Determine the [x, y] coordinate at the center of the cell enclosing the given text.  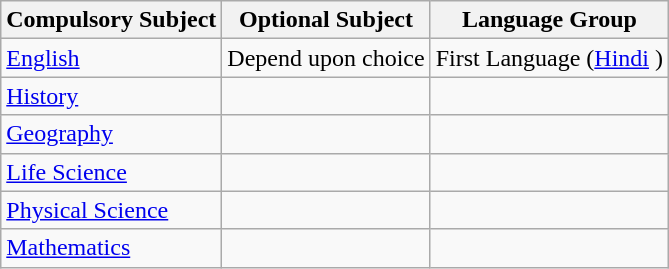
Optional Subject [326, 20]
First Language (Hindi ) [549, 58]
Life Science [112, 172]
Depend upon choice [326, 58]
Language Group [549, 20]
History [112, 96]
English [112, 58]
Compulsory Subject [112, 20]
Physical Science [112, 210]
Geography [112, 134]
Mathematics [112, 248]
